Capture the cell that displays the provided text and extract its [X, Y] central coordinate. 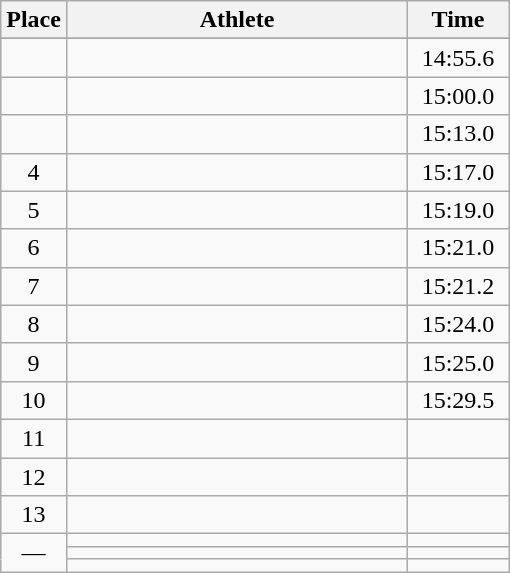
10 [34, 400]
Athlete [236, 20]
13 [34, 515]
15:21.2 [458, 286]
7 [34, 286]
6 [34, 248]
— [34, 553]
14:55.6 [458, 58]
15:21.0 [458, 248]
15:29.5 [458, 400]
11 [34, 438]
15:13.0 [458, 134]
Place [34, 20]
9 [34, 362]
15:00.0 [458, 96]
15:17.0 [458, 172]
Time [458, 20]
12 [34, 477]
5 [34, 210]
15:25.0 [458, 362]
15:24.0 [458, 324]
15:19.0 [458, 210]
4 [34, 172]
8 [34, 324]
